Pinpoint the cell where the given text exists, returning its (X, Y) midpoint coordinate. 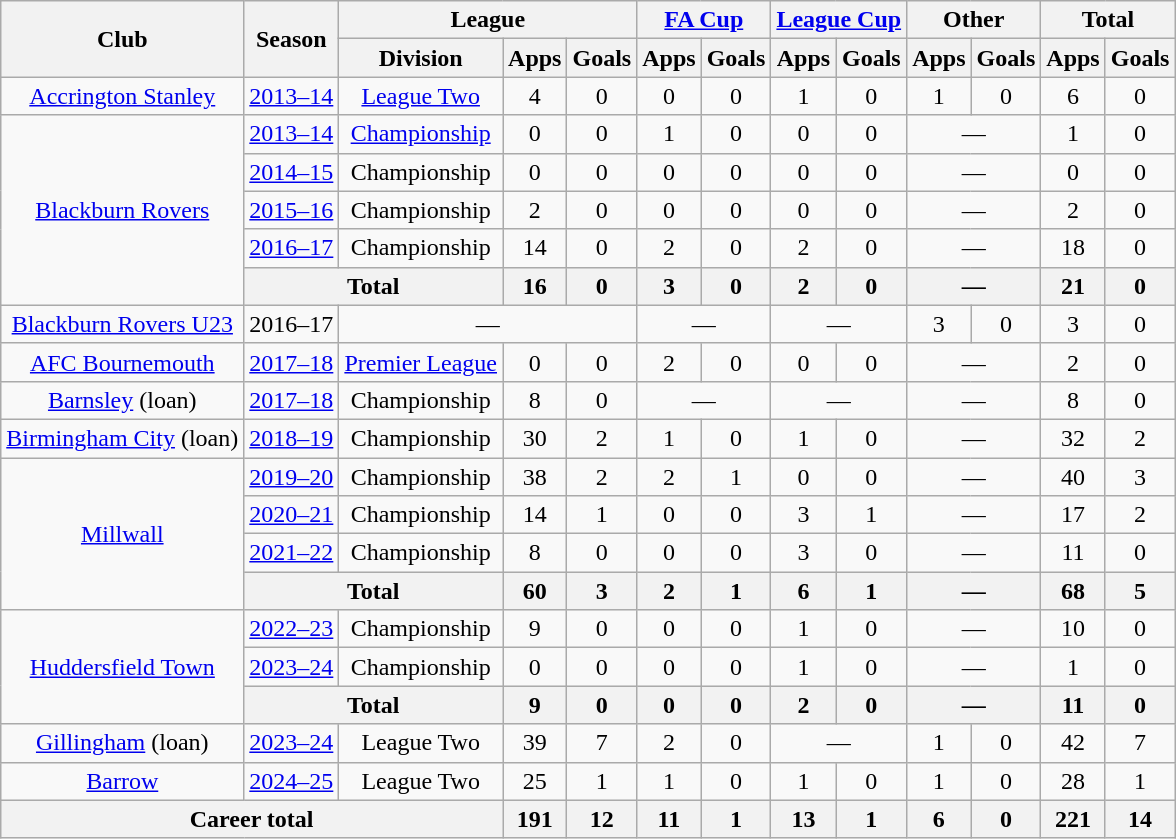
28 (1073, 781)
League Cup (839, 20)
2021–22 (292, 553)
4 (535, 96)
Huddersfield Town (122, 667)
Barnsley (loan) (122, 400)
2015–16 (292, 210)
39 (535, 743)
10 (1073, 629)
Season (292, 39)
38 (535, 477)
68 (1073, 591)
5 (1140, 591)
Blackburn Rovers U23 (122, 324)
30 (535, 438)
17 (1073, 515)
2019–20 (292, 477)
16 (535, 286)
42 (1073, 743)
40 (1073, 477)
AFC Bournemouth (122, 362)
Club (122, 39)
2018–19 (292, 438)
221 (1073, 819)
Accrington Stanley (122, 96)
Career total (252, 819)
18 (1073, 248)
Blackburn Rovers (122, 210)
2022–23 (292, 629)
2024–25 (292, 781)
191 (535, 819)
Division (421, 58)
League (488, 20)
13 (804, 819)
FA Cup (704, 20)
Other (974, 20)
2020–21 (292, 515)
32 (1073, 438)
2014–15 (292, 172)
Millwall (122, 534)
60 (535, 591)
Barrow (122, 781)
Gillingham (loan) (122, 743)
21 (1073, 286)
12 (602, 819)
25 (535, 781)
Premier League (421, 362)
Birmingham City (loan) (122, 438)
